Return the [x, y] coordinate for the center point of the cell that contains the specified text.  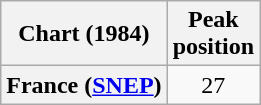
Chart (1984) [84, 34]
France (SNEP) [84, 85]
27 [213, 85]
Peakposition [213, 34]
